Scan for the cell matching the given text and deliver its (x, y) coordinate at center. 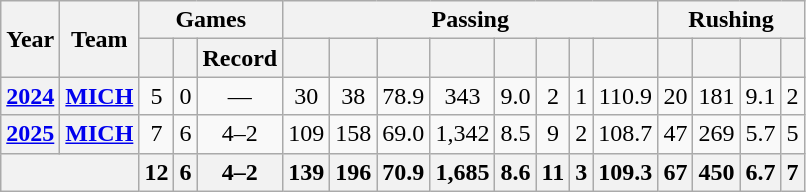
8.6 (516, 172)
30 (306, 96)
Team (100, 39)
9.1 (760, 96)
11 (553, 172)
109 (306, 134)
158 (354, 134)
109.3 (626, 172)
Games (211, 20)
269 (716, 134)
196 (354, 172)
— (240, 96)
20 (676, 96)
47 (676, 134)
Year (30, 39)
2024 (30, 96)
450 (716, 172)
69.0 (404, 134)
70.9 (404, 172)
0 (186, 96)
108.7 (626, 134)
5.7 (760, 134)
110.9 (626, 96)
1 (582, 96)
12 (156, 172)
139 (306, 172)
1,685 (462, 172)
3 (582, 172)
Record (240, 58)
2025 (30, 134)
38 (354, 96)
67 (676, 172)
Rushing (731, 20)
8.5 (516, 134)
78.9 (404, 96)
9 (553, 134)
181 (716, 96)
1,342 (462, 134)
343 (462, 96)
9.0 (516, 96)
6.7 (760, 172)
Passing (470, 20)
